Find where the given text appears and provide that cell's center as [x, y] coordinate. 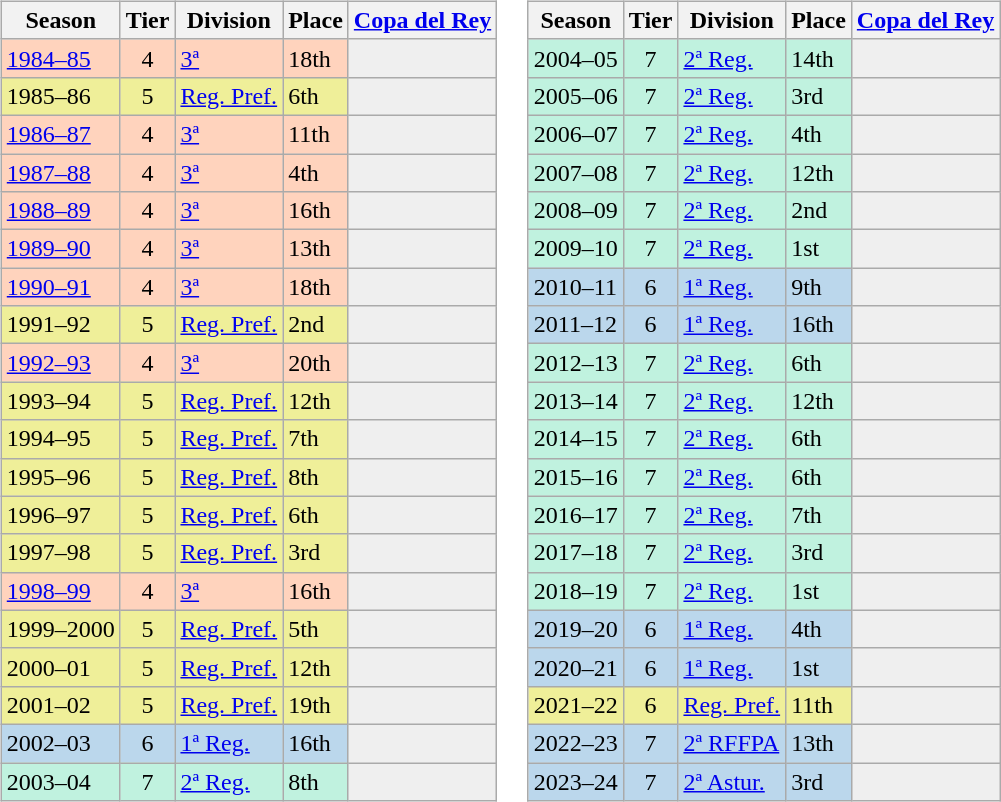
2020–21 [576, 667]
1985–86 [60, 96]
2011–12 [576, 325]
2005–06 [576, 96]
2004–05 [576, 58]
1990–91 [60, 287]
2008–09 [576, 211]
2000–01 [60, 667]
2007–08 [576, 173]
2009–10 [576, 249]
19th [316, 705]
2013–14 [576, 401]
2003–04 [60, 781]
2006–07 [576, 134]
1998–99 [60, 591]
1991–92 [60, 325]
2014–15 [576, 439]
2022–23 [576, 743]
9th [819, 287]
2002–03 [60, 743]
1984–85 [60, 58]
2018–19 [576, 591]
2ª RFFPA [732, 743]
2021–22 [576, 705]
1987–88 [60, 173]
2001–02 [60, 705]
2019–20 [576, 629]
1986–87 [60, 134]
2015–16 [576, 477]
1996–97 [60, 515]
1995–96 [60, 477]
1997–98 [60, 553]
1994–95 [60, 439]
1999–2000 [60, 629]
1992–93 [60, 363]
2ª Astur. [732, 781]
2012–13 [576, 363]
2010–11 [576, 287]
14th [819, 58]
5th [316, 629]
20th [316, 363]
1988–89 [60, 211]
1993–94 [60, 401]
1989–90 [60, 249]
2017–18 [576, 553]
2016–17 [576, 515]
2023–24 [576, 781]
